Pinpoint the cell where the given text exists, returning its [X, Y] midpoint coordinate. 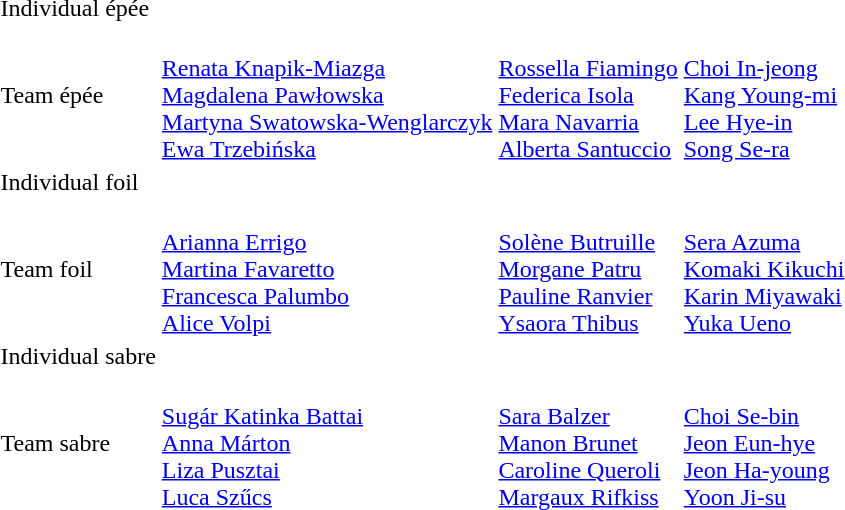
Renata Knapik-MiazgaMagdalena PawłowskaMartyna Swatowska-WenglarczykEwa Trzebińska [327, 95]
Arianna ErrigoMartina FavarettoFrancesca PalumboAlice Volpi [327, 269]
Rossella FiamingoFederica IsolaMara NavarriaAlberta Santuccio [588, 95]
Solène ButruilleMorgane PatruPauline RanvierYsaora Thibus [588, 269]
